Detect which cell encompasses the target text, then output its [X, Y] center coordinate. 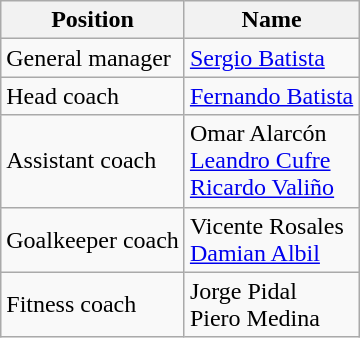
Assistant coach [93, 161]
Fernando Batista [271, 96]
Position [93, 20]
Omar Alarcón Leandro Cufre Ricardo Valiño [271, 161]
Name [271, 20]
Head coach [93, 96]
Jorge Pidal Piero Medina [271, 304]
Fitness coach [93, 304]
Vicente Rosales Damian Albil [271, 240]
General manager [93, 58]
Goalkeeper coach [93, 240]
Sergio Batista [271, 58]
